Scan for the cell matching the given text and deliver its [x, y] coordinate at center. 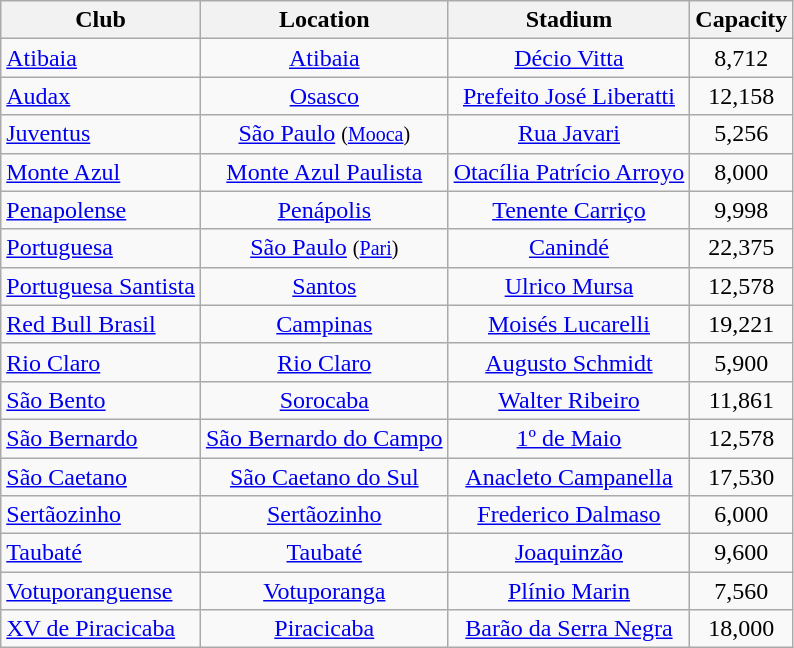
Club [101, 20]
Frederico Dalmaso [569, 515]
Campinas [324, 324]
XV de Piracicaba [101, 629]
9,600 [742, 553]
Otacília Patrício Arroyo [569, 172]
Barão da Serra Negra [569, 629]
Red Bull Brasil [101, 324]
Juventus [101, 134]
São Bernardo [101, 438]
18,000 [742, 629]
Stadium [569, 20]
1º de Maio [569, 438]
Rua Javari [569, 134]
22,375 [742, 248]
Walter Ribeiro [569, 400]
São Paulo (Pari) [324, 248]
9,998 [742, 210]
Sorocaba [324, 400]
São Bernardo do Campo [324, 438]
Monte Azul [101, 172]
Votuporanguense [101, 591]
Anacleto Campanella [569, 477]
5,900 [742, 362]
São Caetano do Sul [324, 477]
Plínio Marin [569, 591]
12,158 [742, 96]
8,712 [742, 58]
Votuporanga [324, 591]
Canindé [569, 248]
Portuguesa [101, 248]
Audax [101, 96]
6,000 [742, 515]
Prefeito José Liberatti [569, 96]
Ulrico Mursa [569, 286]
Joaquinzão [569, 553]
8,000 [742, 172]
Moisés Lucarelli [569, 324]
Location [324, 20]
Décio Vitta [569, 58]
Portuguesa Santista [101, 286]
Tenente Carriço [569, 210]
Monte Azul Paulista [324, 172]
Capacity [742, 20]
19,221 [742, 324]
11,861 [742, 400]
Augusto Schmidt [569, 362]
Santos [324, 286]
Penapolense [101, 210]
5,256 [742, 134]
São Caetano [101, 477]
7,560 [742, 591]
São Bento [101, 400]
Osasco [324, 96]
Piracicaba [324, 629]
São Paulo (Mooca) [324, 134]
17,530 [742, 477]
Penápolis [324, 210]
